Pinpoint the cell where the given text exists, returning its [x, y] midpoint coordinate. 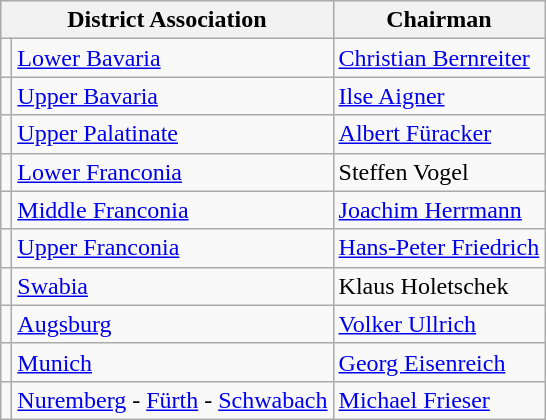
Joachim Herrmann [439, 210]
Upper Franconia [172, 248]
Lower Bavaria [172, 58]
Munich [172, 362]
Chairman [439, 20]
Klaus Holetschek [439, 286]
Volker Ullrich [439, 324]
Michael Frieser [439, 400]
Albert Füracker [439, 134]
Steffen Vogel [439, 172]
Upper Palatinate [172, 134]
Nuremberg - Fürth - Schwabach [172, 400]
Ilse Aigner [439, 96]
Middle Franconia [172, 210]
Christian Bernreiter [439, 58]
Swabia [172, 286]
District Association [167, 20]
Lower Franconia [172, 172]
Augsburg [172, 324]
Upper Bavaria [172, 96]
Hans-Peter Friedrich [439, 248]
Georg Eisenreich [439, 362]
